Pinpoint the cell where the given text exists, returning its (X, Y) midpoint coordinate. 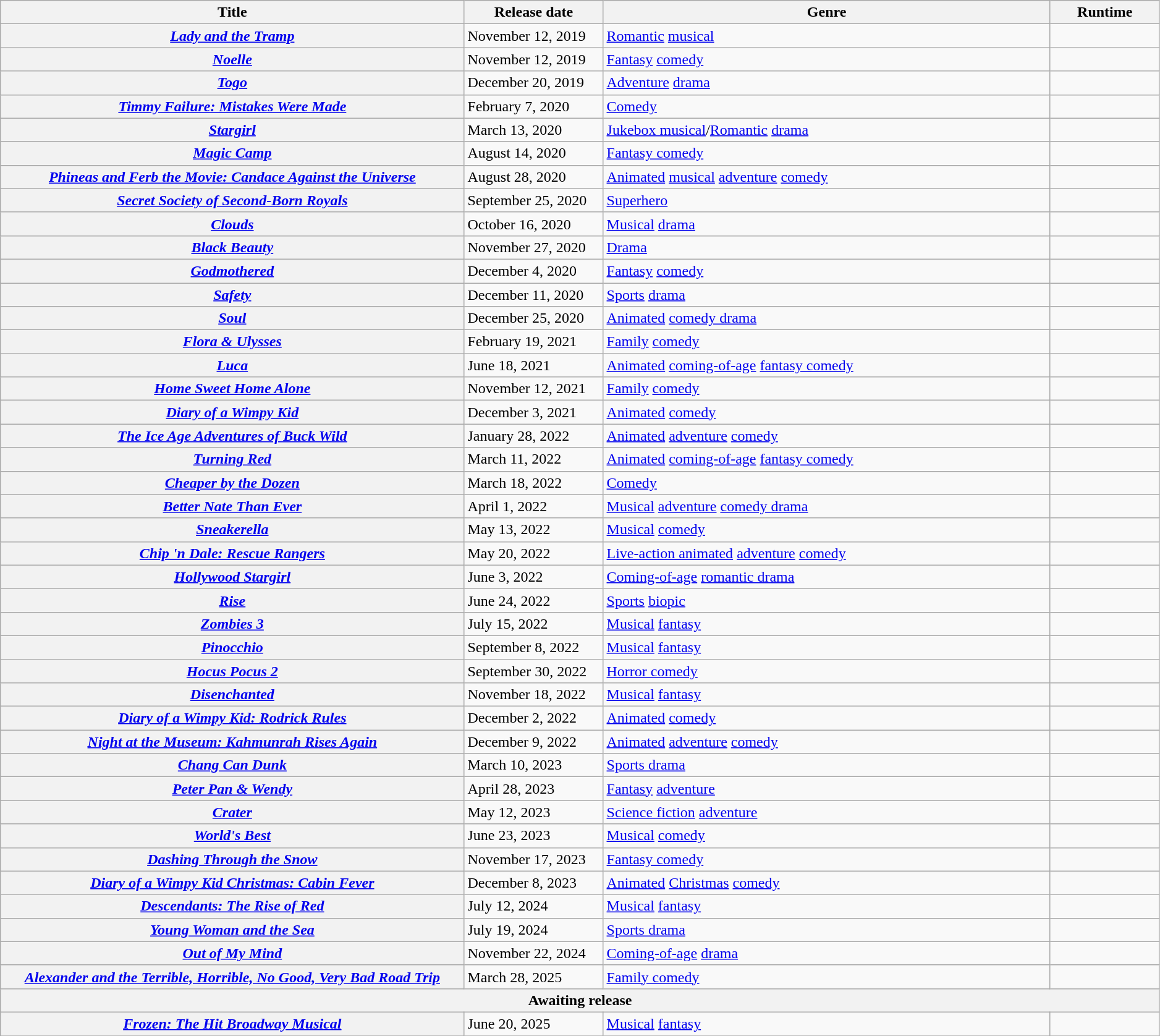
Descendants: The Rise of Red (232, 906)
May 13, 2022 (534, 530)
Genre (827, 12)
January 28, 2022 (534, 436)
September 25, 2020 (534, 200)
Animated musical adventure comedy (827, 177)
March 10, 2023 (534, 765)
June 24, 2022 (534, 600)
November 17, 2023 (534, 859)
Timmy Failure: Mistakes Were Made (232, 106)
November 18, 2022 (534, 695)
Runtime (1105, 12)
Crater (232, 812)
Cheaper by the Dozen (232, 483)
Young Woman and the Sea (232, 930)
Horror comedy (827, 671)
March 11, 2022 (534, 459)
Pinocchio (232, 647)
Rise (232, 600)
Musical drama (827, 224)
Better Nate Than Ever (232, 506)
Superhero (827, 200)
Chang Can Dunk (232, 765)
March 18, 2022 (534, 483)
Peter Pan & Wendy (232, 789)
Sports biopic (827, 600)
Black Beauty (232, 247)
Home Sweet Home Alone (232, 389)
December 8, 2023 (534, 883)
Hocus Pocus 2 (232, 671)
September 8, 2022 (534, 647)
December 25, 2020 (534, 318)
April 1, 2022 (534, 506)
Animated Christmas comedy (827, 883)
July 19, 2024 (534, 930)
Coming-of-age drama (827, 953)
May 12, 2023 (534, 812)
July 12, 2024 (534, 906)
Sneakerella (232, 530)
March 13, 2020 (534, 130)
The Ice Age Adventures of Buck Wild (232, 436)
Noelle (232, 59)
November 22, 2024 (534, 953)
December 20, 2019 (534, 83)
Disenchanted (232, 695)
Safety (232, 295)
Coming-of-age romantic drama (827, 577)
Animated comedy drama (827, 318)
September 30, 2022 (534, 671)
Romantic musical (827, 36)
November 12, 2021 (534, 389)
December 4, 2020 (534, 271)
October 16, 2020 (534, 224)
Luca (232, 365)
Musical adventure comedy drama (827, 506)
Night at the Museum: Kahmunrah Rises Again (232, 742)
Zombies 3 (232, 624)
June 23, 2023 (534, 836)
Live-action animated adventure comedy (827, 553)
Diary of a Wimpy Kid: Rodrick Rules (232, 718)
April 28, 2023 (534, 789)
Turning Red (232, 459)
Secret Society of Second-Born Royals (232, 200)
Flora & Ulysses (232, 342)
Diary of a Wimpy Kid Christmas: Cabin Fever (232, 883)
December 9, 2022 (534, 742)
August 28, 2020 (534, 177)
Awaiting release (580, 1000)
Phineas and Ferb the Movie: Candace Against the Universe (232, 177)
Drama (827, 247)
Togo (232, 83)
Chip 'n Dale: Rescue Rangers (232, 553)
December 2, 2022 (534, 718)
December 11, 2020 (534, 295)
Hollywood Stargirl (232, 577)
August 14, 2020 (534, 153)
Soul (232, 318)
Adventure drama (827, 83)
Fantasy adventure (827, 789)
Lady and the Tramp (232, 36)
Stargirl (232, 130)
June 20, 2025 (534, 1024)
February 19, 2021 (534, 342)
Title (232, 12)
World's Best (232, 836)
Science fiction adventure (827, 812)
July 15, 2022 (534, 624)
November 27, 2020 (534, 247)
Alexander and the Terrible, Horrible, No Good, Very Bad Road Trip (232, 977)
June 18, 2021 (534, 365)
Clouds (232, 224)
December 3, 2021 (534, 412)
Dashing Through the Snow (232, 859)
February 7, 2020 (534, 106)
May 20, 2022 (534, 553)
Release date (534, 12)
June 3, 2022 (534, 577)
Out of My Mind (232, 953)
Diary of a Wimpy Kid (232, 412)
March 28, 2025 (534, 977)
Frozen: The Hit Broadway Musical (232, 1024)
Magic Camp (232, 153)
Jukebox musical/Romantic drama (827, 130)
Godmothered (232, 271)
